Extract the [x, y] coordinate from the center of the cell holding the provided text.  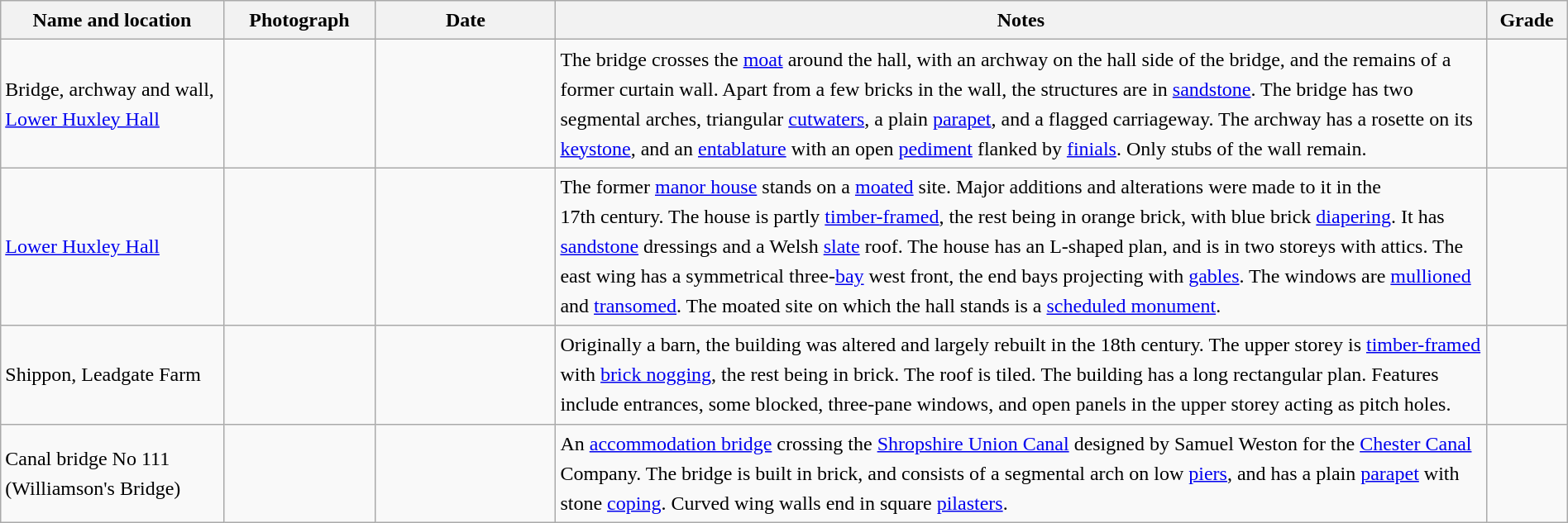
Canal bridge No 111(Williamson's Bridge) [112, 473]
Notes [1021, 20]
Photograph [299, 20]
Grade [1527, 20]
Shippon, Leadgate Farm [112, 375]
Name and location [112, 20]
Bridge, archway and wall,Lower Huxley Hall [112, 104]
Lower Huxley Hall [112, 246]
Date [466, 20]
